Find where the given text appears and provide that cell's center as [x, y] coordinate. 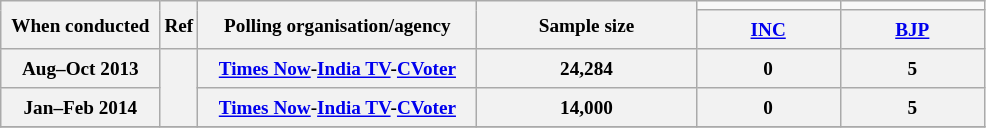
INC [768, 30]
When conducted [80, 25]
14,000 [586, 108]
Jan–Feb 2014 [80, 108]
Aug–Oct 2013 [80, 68]
Polling organisation/agency [338, 25]
Sample size [586, 25]
BJP [912, 30]
Ref [179, 25]
24,284 [586, 68]
